Find where the given text appears and provide that cell's center as [x, y] coordinate. 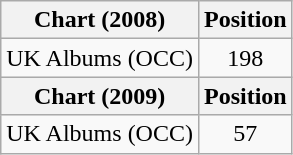
198 [245, 58]
Chart (2009) [100, 96]
57 [245, 134]
Chart (2008) [100, 20]
